Detect which cell encompasses the target text, then output its [x, y] center coordinate. 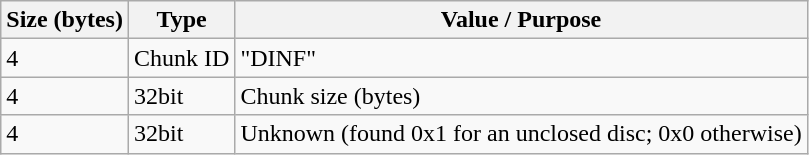
"DINF" [521, 58]
Chunk size (bytes) [521, 96]
Unknown (found 0x1 for an unclosed disc; 0x0 otherwise) [521, 134]
Value / Purpose [521, 20]
Chunk ID [181, 58]
Size (bytes) [65, 20]
Type [181, 20]
